For the text-containing cell, return its midpoint in (X, Y) coordinate format. 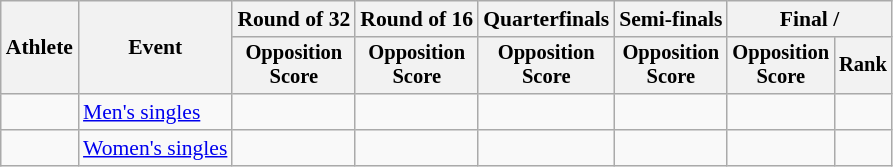
Event (155, 48)
Women's singles (155, 148)
Rank (863, 66)
Final / (809, 19)
Quarterfinals (546, 19)
Round of 16 (416, 19)
Round of 32 (294, 19)
Athlete (40, 48)
Men's singles (155, 112)
Semi-finals (670, 19)
